For the text-containing cell, return its midpoint in [X, Y] coordinate format. 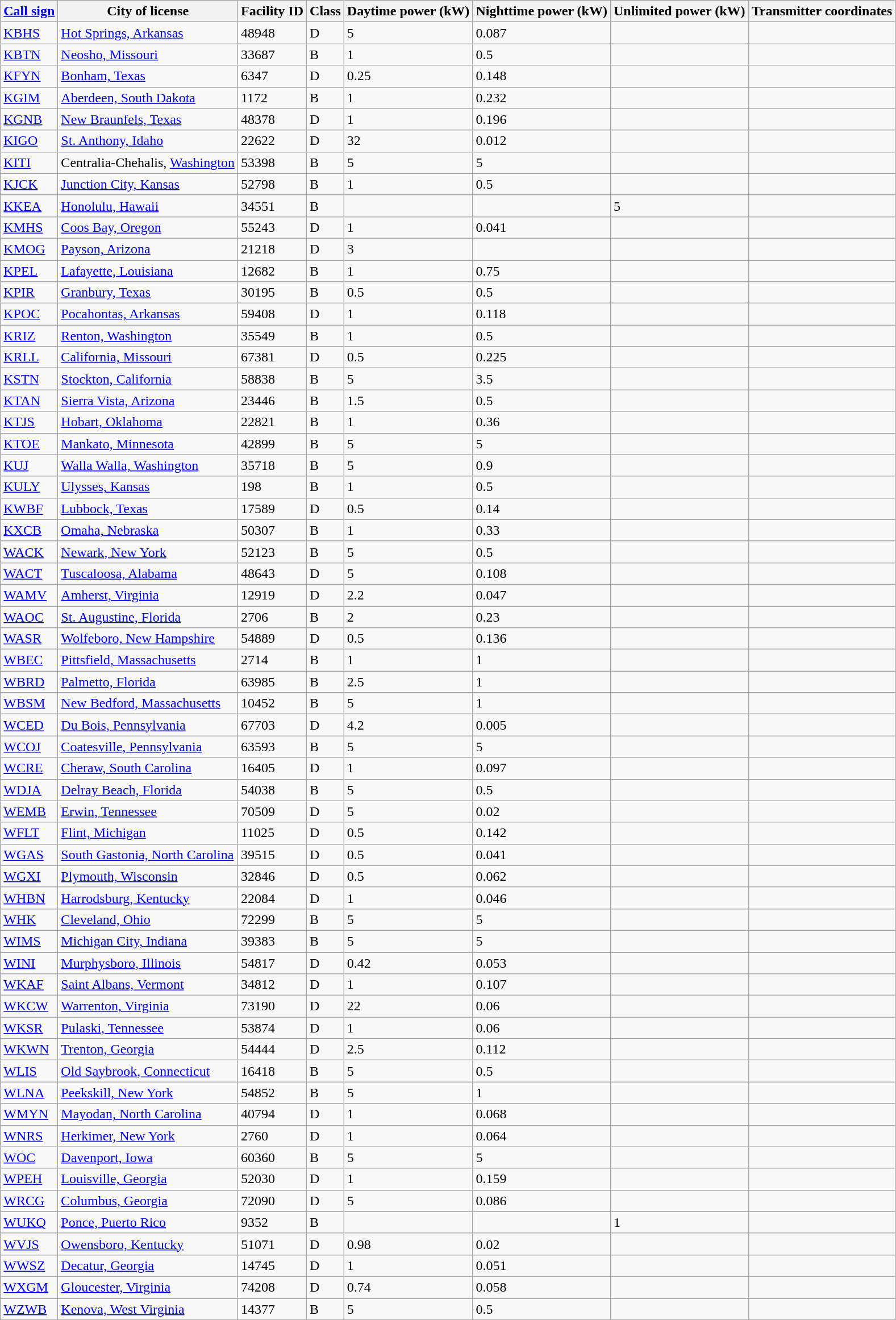
12919 [272, 595]
0.051 [542, 1265]
WRCG [30, 1201]
54852 [272, 1093]
52030 [272, 1179]
Warrenton, Virginia [148, 1006]
Kenova, West Virginia [148, 1309]
WLNA [30, 1093]
WAOC [30, 617]
74208 [272, 1287]
Ponce, Puerto Rico [148, 1222]
WINI [30, 963]
Daytime power (kW) [408, 11]
53398 [272, 163]
KSTN [30, 379]
KPOC [30, 314]
Sierra Vista, Arizona [148, 401]
South Gastonia, North Carolina [148, 855]
0.118 [542, 314]
53874 [272, 1028]
54889 [272, 639]
0.097 [542, 768]
0.225 [542, 357]
WDJA [30, 790]
WKCW [30, 1006]
67381 [272, 357]
KULY [30, 487]
California, Missouri [148, 357]
Granbury, Texas [148, 293]
WBEC [30, 660]
WGXI [30, 876]
30195 [272, 293]
22 [408, 1006]
KRIZ [30, 336]
0.108 [542, 573]
City of license [148, 11]
73190 [272, 1006]
Louisville, Georgia [148, 1179]
0.196 [542, 119]
0.087 [542, 33]
Bonham, Texas [148, 76]
WMYN [30, 1114]
0.25 [408, 76]
10452 [272, 703]
Walla Walla, Washington [148, 465]
54038 [272, 790]
Lubbock, Texas [148, 509]
0.9 [542, 465]
Coos Bay, Oregon [148, 227]
Delray Beach, Florida [148, 790]
0.148 [542, 76]
54444 [272, 1050]
0.23 [542, 617]
Flint, Michigan [148, 833]
Cheraw, South Carolina [148, 768]
0.064 [542, 1136]
Newark, New York [148, 552]
12682 [272, 271]
52798 [272, 184]
New Bedford, Massachusetts [148, 703]
16418 [272, 1071]
WNRS [30, 1136]
Palmetto, Florida [148, 682]
KBTN [30, 55]
Lafayette, Louisiana [148, 271]
0.046 [542, 898]
51071 [272, 1244]
0.005 [542, 725]
KGIM [30, 98]
Columbus, Georgia [148, 1201]
Neosho, Missouri [148, 55]
21218 [272, 249]
WOC [30, 1157]
22622 [272, 141]
Erwin, Tennessee [148, 811]
Hobart, Oklahoma [148, 422]
Michigan City, Indiana [148, 941]
Unlimited power (kW) [680, 11]
WHK [30, 919]
Saint Albans, Vermont [148, 985]
0.159 [542, 1179]
Centralia-Chehalis, Washington [148, 163]
0.112 [542, 1050]
0.232 [542, 98]
1.5 [408, 401]
WPEH [30, 1179]
22084 [272, 898]
WASR [30, 639]
Pocahontas, Arkansas [148, 314]
KBHS [30, 33]
67703 [272, 725]
0.75 [542, 271]
Tuscaloosa, Alabama [148, 573]
0.33 [542, 530]
32846 [272, 876]
WCED [30, 725]
70509 [272, 811]
39515 [272, 855]
0.36 [542, 422]
22821 [272, 422]
32 [408, 141]
WFLT [30, 833]
Nighttime power (kW) [542, 11]
Wolfeboro, New Hampshire [148, 639]
WLIS [30, 1071]
WGAS [30, 855]
WEMB [30, 811]
Owensboro, Kentucky [148, 1244]
Amherst, Virginia [148, 595]
14745 [272, 1265]
48643 [272, 573]
0.058 [542, 1287]
63985 [272, 682]
Payson, Arizona [148, 249]
0.136 [542, 639]
St. Anthony, Idaho [148, 141]
39383 [272, 941]
1172 [272, 98]
WUKQ [30, 1222]
Renton, Washington [148, 336]
54817 [272, 963]
Trenton, Georgia [148, 1050]
6347 [272, 76]
Davenport, Iowa [148, 1157]
Cleveland, Ohio [148, 919]
2714 [272, 660]
Coatesville, Pennsylvania [148, 747]
Mankato, Minnesota [148, 444]
2706 [272, 617]
KKEA [30, 206]
KXCB [30, 530]
2760 [272, 1136]
WBSM [30, 703]
9352 [272, 1222]
WHBN [30, 898]
New Braunfels, Texas [148, 119]
KIGO [30, 141]
Transmitter coordinates [822, 11]
Ulysses, Kansas [148, 487]
Old Saybrook, Connecticut [148, 1071]
0.053 [542, 963]
0.14 [542, 509]
KWBF [30, 509]
KJCK [30, 184]
0.42 [408, 963]
KUJ [30, 465]
16405 [272, 768]
Stockton, California [148, 379]
WAMV [30, 595]
17589 [272, 509]
58838 [272, 379]
0.74 [408, 1287]
KRLL [30, 357]
WBRD [30, 682]
198 [272, 487]
60360 [272, 1157]
Call sign [30, 11]
72299 [272, 919]
Hot Springs, Arkansas [148, 33]
Plymouth, Wisconsin [148, 876]
14377 [272, 1309]
4.2 [408, 725]
KPIR [30, 293]
0.062 [542, 876]
3 [408, 249]
Decatur, Georgia [148, 1265]
50307 [272, 530]
KITI [30, 163]
0.047 [542, 595]
KGNB [30, 119]
23446 [272, 401]
KTAN [30, 401]
WACT [30, 573]
0.107 [542, 985]
WXGM [30, 1287]
34812 [272, 985]
WIMS [30, 941]
11025 [272, 833]
WKAF [30, 985]
59408 [272, 314]
2.2 [408, 595]
WKWN [30, 1050]
WKSR [30, 1028]
WZWB [30, 1309]
48378 [272, 119]
Mayodan, North Carolina [148, 1114]
Class [326, 11]
Murphysboro, Illinois [148, 963]
WVJS [30, 1244]
0.086 [542, 1201]
WCOJ [30, 747]
2 [408, 617]
WWSZ [30, 1265]
35549 [272, 336]
Gloucester, Virginia [148, 1287]
55243 [272, 227]
Peekskill, New York [148, 1093]
35718 [272, 465]
WCRE [30, 768]
Facility ID [272, 11]
3.5 [542, 379]
Junction City, Kansas [148, 184]
Omaha, Nebraska [148, 530]
52123 [272, 552]
St. Augustine, Florida [148, 617]
Du Bois, Pennsylvania [148, 725]
KPEL [30, 271]
Herkimer, New York [148, 1136]
KFYN [30, 76]
Pulaski, Tennessee [148, 1028]
0.012 [542, 141]
34551 [272, 206]
Pittsfield, Massachusetts [148, 660]
63593 [272, 747]
Honolulu, Hawaii [148, 206]
40794 [272, 1114]
48948 [272, 33]
KTOE [30, 444]
WACK [30, 552]
Harrodsburg, Kentucky [148, 898]
72090 [272, 1201]
0.98 [408, 1244]
KTJS [30, 422]
KMHS [30, 227]
33687 [272, 55]
42899 [272, 444]
0.142 [542, 833]
0.068 [542, 1114]
KMOG [30, 249]
Aberdeen, South Dakota [148, 98]
